Pinpoint the cell where the given text exists, returning its [X, Y] midpoint coordinate. 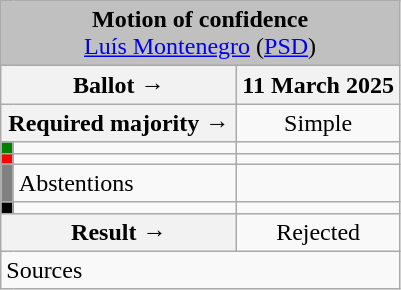
Rejected [318, 232]
Sources [200, 270]
Motion of confidenceLuís Montenegro (PSD) [200, 34]
Required majority → [119, 123]
Abstentions [125, 183]
Result → [119, 232]
Simple [318, 123]
11 March 2025 [318, 85]
Ballot → [119, 85]
